Output the (x, y) coordinate of the center of the cell containing the given text.  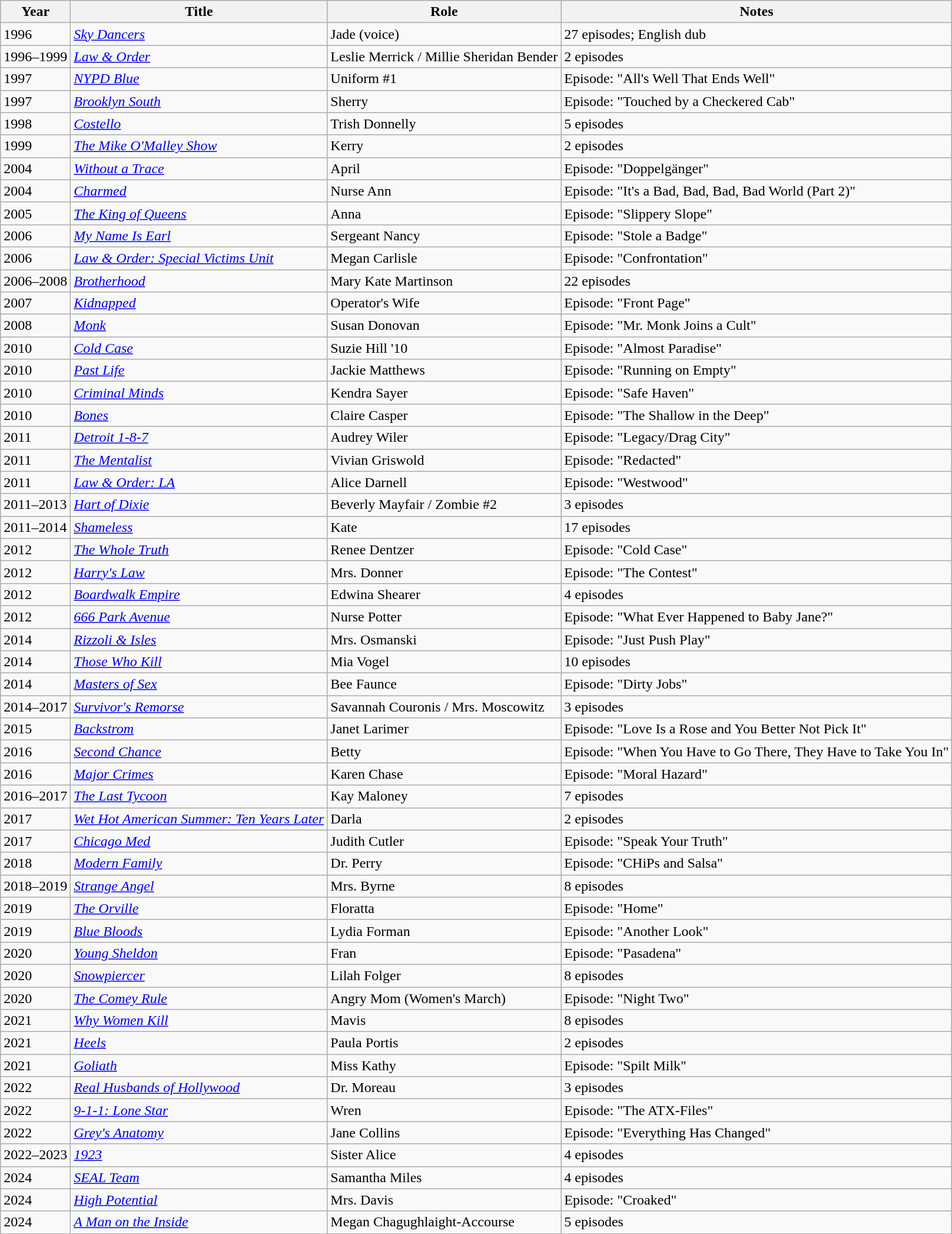
Strange Angel (199, 886)
Megan Carlisle (444, 258)
Kate (444, 527)
Modern Family (199, 864)
Shameless (199, 527)
Mary Kate Martinson (444, 281)
Angry Mom (Women's March) (444, 998)
Wet Hot American Summer: Ten Years Later (199, 819)
7 episodes (757, 796)
Episode: "Another Look" (757, 931)
Beverly Mayfair / Zombie #2 (444, 505)
Anna (444, 213)
April (444, 168)
Samantha Miles (444, 1177)
Those Who Kill (199, 662)
Episode: "When You Have to Go There, They Have to Take You In" (757, 752)
Episode: "Stole a Badge" (757, 236)
Episode: "Mr. Monk Joins a Cult" (757, 326)
Charmed (199, 191)
17 episodes (757, 527)
Past Life (199, 370)
Young Sheldon (199, 953)
The Orville (199, 908)
Episode: "Just Push Play" (757, 639)
Episode: "Spilt Milk" (757, 1066)
Mrs. Osmanski (444, 639)
Notes (757, 12)
Costello (199, 124)
2011–2013 (35, 505)
Without a Trace (199, 168)
Uniform #1 (444, 79)
Mrs. Donner (444, 572)
Susan Donovan (444, 326)
Bee Faunce (444, 684)
1999 (35, 146)
The Mentalist (199, 460)
Dr. Moreau (444, 1088)
Episode: "Safe Haven" (757, 393)
Backstrom (199, 729)
Episode: "Legacy/Drag City" (757, 438)
Darla (444, 819)
Harry's Law (199, 572)
2007 (35, 303)
Heels (199, 1043)
Role (444, 12)
The King of Queens (199, 213)
27 episodes; English dub (757, 34)
Vivian Griswold (444, 460)
Episode: "Dirty Jobs" (757, 684)
1998 (35, 124)
2018–2019 (35, 886)
Episode: "Home" (757, 908)
2008 (35, 326)
Law & Order: Special Victims Unit (199, 258)
Jane Collins (444, 1133)
Janet Larimer (444, 729)
Karen Chase (444, 774)
Year (35, 12)
Episode: "What Ever Happened to Baby Jane?" (757, 617)
Megan Chagughlaight-Accourse (444, 1222)
Hart of Dixie (199, 505)
Suzie Hill '10 (444, 348)
Snowpiercer (199, 975)
Jackie Matthews (444, 370)
10 episodes (757, 662)
Masters of Sex (199, 684)
SEAL Team (199, 1177)
Title (199, 12)
Sherry (444, 101)
Boardwalk Empire (199, 594)
Kidnapped (199, 303)
Criminal Minds (199, 393)
2006–2008 (35, 281)
Jade (voice) (444, 34)
Mia Vogel (444, 662)
Mrs. Davis (444, 1200)
Lydia Forman (444, 931)
The Last Tycoon (199, 796)
2016–2017 (35, 796)
Judith Cutler (444, 841)
The Mike O'Malley Show (199, 146)
My Name Is Earl (199, 236)
Episode: "Confrontation" (757, 258)
Law & Order (199, 57)
Savannah Couronis / Mrs. Moscowitz (444, 707)
Mrs. Byrne (444, 886)
Episode: "The Shallow in the Deep" (757, 415)
2022–2023 (35, 1155)
Episode: "Cold Case" (757, 550)
Nurse Ann (444, 191)
Rizzoli & Isles (199, 639)
Real Husbands of Hollywood (199, 1088)
Blue Bloods (199, 931)
The Whole Truth (199, 550)
1996–1999 (35, 57)
2005 (35, 213)
Survivor's Remorse (199, 707)
Bones (199, 415)
666 Park Avenue (199, 617)
Edwina Shearer (444, 594)
Dr. Perry (444, 864)
Renee Dentzer (444, 550)
Claire Casper (444, 415)
Brooklyn South (199, 101)
Episode: "Redacted" (757, 460)
Episode: "Westwood" (757, 482)
22 episodes (757, 281)
Floratta (444, 908)
Episode: "CHiPs and Salsa" (757, 864)
Episode: "Front Page" (757, 303)
Fran (444, 953)
Kay Maloney (444, 796)
NYPD Blue (199, 79)
Cold Case (199, 348)
Brotherhood (199, 281)
The Comey Rule (199, 998)
Detroit 1-8-7 (199, 438)
Episode: "All's Well That Ends Well" (757, 79)
Episode: "Croaked" (757, 1200)
Episode: "Slippery Slope" (757, 213)
Episode: "Love Is a Rose and You Better Not Pick It" (757, 729)
Episode: "Night Two" (757, 998)
Alice Darnell (444, 482)
Episode: "Touched by a Checkered Cab" (757, 101)
Lilah Folger (444, 975)
Episode: "Doppelgänger" (757, 168)
9-1-1: Lone Star (199, 1110)
Episode: "The ATX-Files" (757, 1110)
Paula Portis (444, 1043)
Episode: "Pasadena" (757, 953)
Why Women Kill (199, 1021)
Episode: "Running on Empty" (757, 370)
Second Chance (199, 752)
Mavis (444, 1021)
Kerry (444, 146)
Episode: "Almost Paradise" (757, 348)
Sky Dancers (199, 34)
Goliath (199, 1066)
Law & Order: LA (199, 482)
Grey's Anatomy (199, 1133)
Episode: "The Contest" (757, 572)
A Man on the Inside (199, 1222)
Chicago Med (199, 841)
Operator's Wife (444, 303)
High Potential (199, 1200)
2018 (35, 864)
Nurse Potter (444, 617)
1923 (199, 1155)
Sergeant Nancy (444, 236)
Episode: "Speak Your Truth" (757, 841)
Leslie Merrick / Millie Sheridan Bender (444, 57)
Kendra Sayer (444, 393)
Betty (444, 752)
2011–2014 (35, 527)
Episode: "It's a Bad, Bad, Bad, Bad World (Part 2)" (757, 191)
Sister Alice (444, 1155)
Major Crimes (199, 774)
2015 (35, 729)
1996 (35, 34)
Trish Donnelly (444, 124)
Episode: "Everything Has Changed" (757, 1133)
Miss Kathy (444, 1066)
Episode: "Moral Hazard" (757, 774)
Audrey Wiler (444, 438)
Wren (444, 1110)
2014–2017 (35, 707)
Monk (199, 326)
